Scan for the cell matching the given text and deliver its [x, y] coordinate at center. 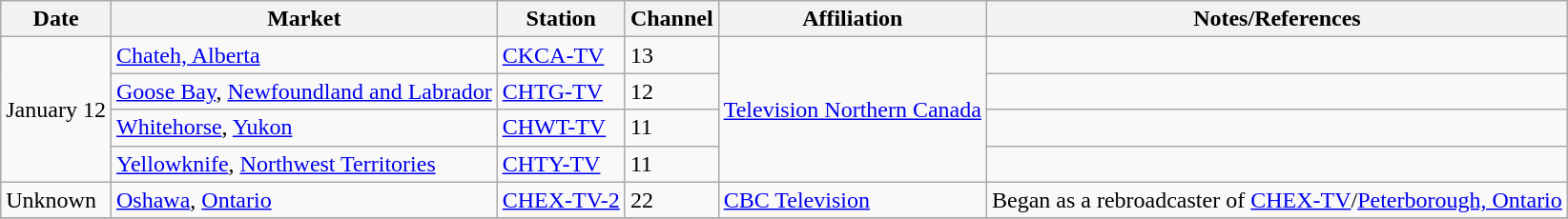
Chateh, Alberta [303, 55]
Yellowknife, Northwest Territories [303, 164]
Affiliation [853, 19]
Began as a rebroadcaster of CHEX-TV/Peterborough, Ontario [1276, 200]
Station [561, 19]
CHEX-TV-2 [561, 200]
13 [671, 55]
CHTG-TV [561, 91]
CHTY-TV [561, 164]
Channel [671, 19]
22 [671, 200]
CBC Television [853, 200]
12 [671, 91]
Market [303, 19]
January 12 [56, 109]
Goose Bay, Newfoundland and Labrador [303, 91]
Unknown [56, 200]
CKCA-TV [561, 55]
CHWT-TV [561, 128]
Television Northern Canada [853, 109]
Date [56, 19]
Oshawa, Ontario [303, 200]
Notes/References [1276, 19]
Whitehorse, Yukon [303, 128]
